Return (X, Y) of the center of cell containing provided text 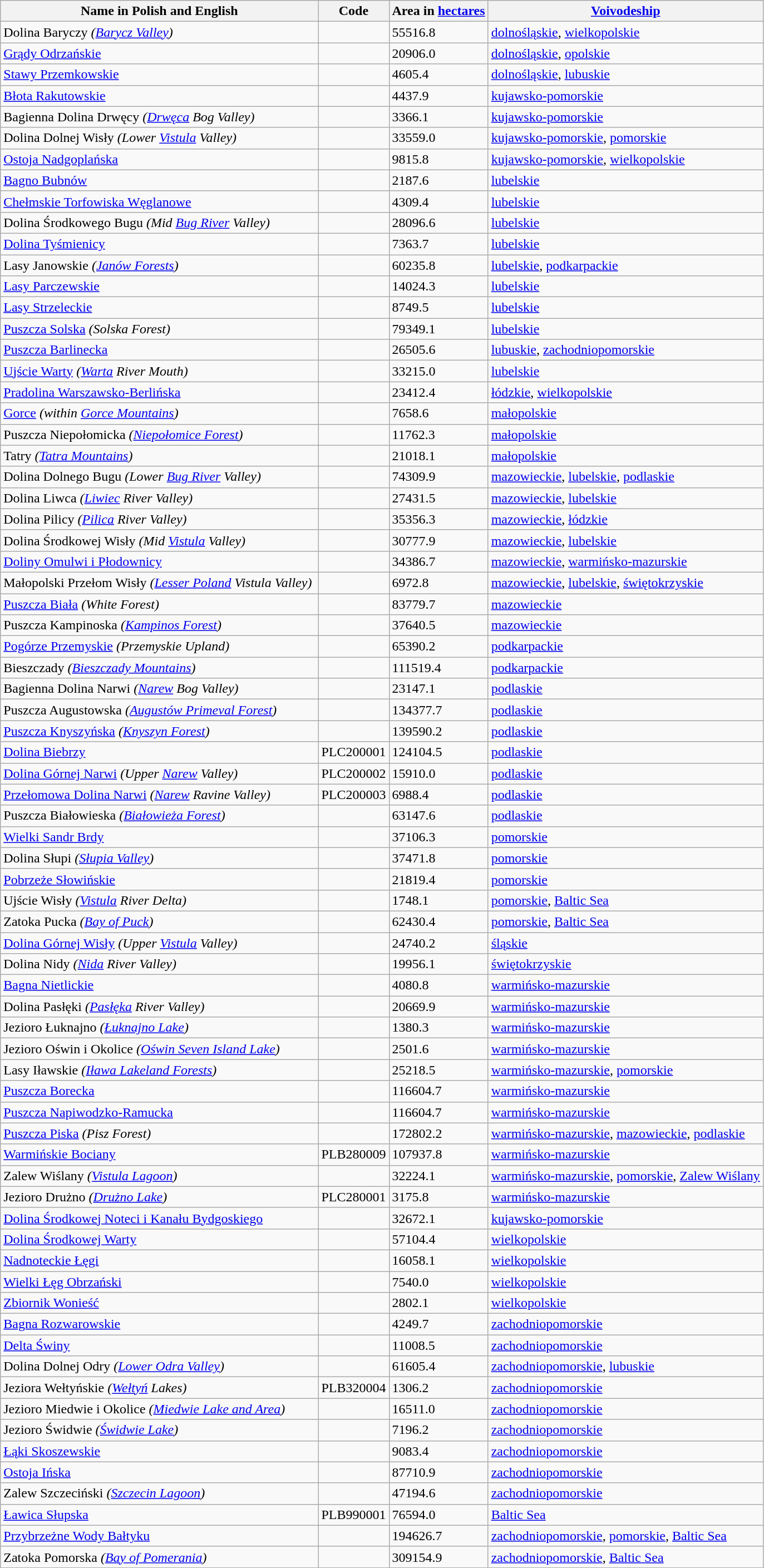
Dolina Środkowej Wisły (Mid Vistula Valley) (159, 540)
Małopolski Przełom Wisły (Lesser Poland Vistula Valley) (159, 583)
7658.6 (438, 413)
34386.7 (438, 561)
PLB320004 (354, 1388)
76594.0 (438, 1515)
Pradolina Warszawsko-Berlińska (159, 392)
Puszcza Barlinecka (159, 350)
Dolina Dolnej Wisły (Lower Vistula Valley) (159, 138)
Bagienna Dolina Drwęcy (Drwęca Bog Valley) (159, 117)
warmińsko-mazurskie, pomorskie (625, 1070)
33559.0 (438, 138)
11762.3 (438, 435)
Dolina Nidy (Nida River Valley) (159, 964)
25218.5 (438, 1070)
Nadnoteckie Łęgi (159, 1260)
4605.4 (438, 75)
7363.7 (438, 244)
24740.2 (438, 943)
20906.0 (438, 53)
zachodniopomorskie, Baltic Sea (625, 1557)
33215.0 (438, 371)
Puszcza Napiwodzko-Ramucka (159, 1112)
Puszcza Niepołomicka (Niepołomice Forest) (159, 435)
35356.3 (438, 519)
Bagienna Dolina Narwi (Narew Bog Valley) (159, 689)
Warmińskie Bociany (159, 1155)
Lasy Parczewskie (159, 287)
21819.4 (438, 879)
Lasy Iławskie (Iława Lakeland Forests) (159, 1070)
łódzkie, wielkopolskie (625, 392)
Pogórze Przemyskie (Przemyskie Upland) (159, 647)
19956.1 (438, 964)
Pobrzeże Słowińskie (159, 879)
kujawsko-pomorskie, wielkopolskie (625, 159)
Puszcza Piska (Pisz Forest) (159, 1133)
309154.9 (438, 1557)
warmińsko-mazurskie, pomorskie, Zalew Wiślany (625, 1176)
139590.2 (438, 731)
Dolina Środkowej Noteci i Kanału Bydgoskiego (159, 1218)
Puszcza Solska (Solska Forest) (159, 329)
Doliny Omulwi i Płodownicy (159, 561)
Puszcza Borecka (159, 1091)
Błota Rakutowskie (159, 96)
Area in hectares (438, 11)
Bieszczady (Bieszczady Mountains) (159, 668)
Zalew Szczeciński (Szczecin Lagoon) (159, 1493)
Ławica Słupska (159, 1515)
Puszcza Knyszyńska (Knyszyn Forest) (159, 731)
Zatoka Pomorska (Bay of Pomerania) (159, 1557)
Puszcza Augustowska (Augustów Primeval Forest) (159, 710)
świętokrzyskie (625, 964)
55516.8 (438, 32)
Tatry (Tatra Mountains) (159, 456)
60235.8 (438, 265)
Delta Świny (159, 1345)
PLB280009 (354, 1155)
Przełomowa Dolina Narwi (Narew Ravine Valley) (159, 795)
30777.9 (438, 540)
Jeziora Wełtyńskie (Wełtyń Lakes) (159, 1388)
9815.8 (438, 159)
3366.1 (438, 117)
mazowieckie, warmińsko-mazurskie (625, 561)
107937.8 (438, 1155)
28096.6 (438, 223)
7196.2 (438, 1430)
lubuskie, zachodniopomorskie (625, 350)
Ostoja Ińska (159, 1472)
zachodniopomorskie, lubuskie (625, 1367)
śląskie (625, 943)
Jezioro Świdwie (Świdwie Lake) (159, 1430)
14024.3 (438, 287)
63147.6 (438, 816)
Ostoja Nadgoplańska (159, 159)
warmińsko-mazurskie, mazowieckie, podlaskie (625, 1133)
57104.4 (438, 1239)
16511.0 (438, 1409)
Dolina Pilicy (Pilica River Valley) (159, 519)
74309.9 (438, 477)
8749.5 (438, 308)
32224.1 (438, 1176)
Puszcza Kampinoska (Kampinos Forest) (159, 625)
6972.8 (438, 583)
PLB990001 (354, 1515)
1748.1 (438, 900)
Bagna Rozwarowskie (159, 1324)
Jezioro Oświn i Okolice (Oświn Seven Island Lake) (159, 1049)
47194.6 (438, 1493)
65390.2 (438, 647)
Dolina Środkowego Bugu (Mid Bug River Valley) (159, 223)
Dolina Górnej Narwi (Upper Narew Valley) (159, 773)
83779.7 (438, 604)
124104.5 (438, 752)
Wielki Sandr Brdy (159, 837)
Wielki Łęg Obrzański (159, 1281)
37106.3 (438, 837)
mazowieckie, lubelskie, podlaskie (625, 477)
Lasy Strzeleckie (159, 308)
PLC280001 (354, 1197)
62430.4 (438, 921)
Jezioro Miedwie i Okolice (Miedwie Lake and Area) (159, 1409)
1380.3 (438, 1028)
15910.0 (438, 773)
Code (354, 11)
7540.0 (438, 1281)
mazowieckie, lubelskie, świętokrzyskie (625, 583)
4309.4 (438, 201)
4249.7 (438, 1324)
Gorce (within Gorce Mountains) (159, 413)
6988.4 (438, 795)
Dolina Biebrzy (159, 752)
23412.4 (438, 392)
Dolina Dolnego Bugu (Lower Bug River Valley) (159, 477)
Dolina Liwca (Liwiec River Valley) (159, 498)
Name in Polish and English (159, 11)
Dolina Baryczy (Barycz Valley) (159, 32)
1306.2 (438, 1388)
134377.7 (438, 710)
79349.1 (438, 329)
Zatoka Pucka (Bay of Puck) (159, 921)
21018.1 (438, 456)
kujawsko-pomorskie, pomorskie (625, 138)
87710.9 (438, 1472)
mazowieckie, łódzkie (625, 519)
Stawy Przemkowskie (159, 75)
Zbiornik Wonieść (159, 1303)
Dolina Tyśmienicy (159, 244)
Bagna Nietlickie (159, 985)
9083.4 (438, 1451)
Łąki Skoszewskie (159, 1451)
2501.6 (438, 1049)
dolnośląskie, wielkopolskie (625, 32)
4080.8 (438, 985)
Przybrzeżne Wody Bałtyku (159, 1536)
Puszcza Białowieska (Białowieża Forest) (159, 816)
Dolina Środkowej Warty (159, 1239)
Ujście Wisły (Vistula River Delta) (159, 900)
37471.8 (438, 858)
Voivodeship (625, 11)
20669.9 (438, 1007)
Dolina Dolnej Odry (Lower Odra Valley) (159, 1367)
27431.5 (438, 498)
4437.9 (438, 96)
Jezioro Łuknajno (Łuknajno Lake) (159, 1028)
dolnośląskie, opolskie (625, 53)
Jezioro Drużno (Drużno Lake) (159, 1197)
194626.7 (438, 1536)
Puszcza Biała (White Forest) (159, 604)
Lasy Janowskie (Janów Forests) (159, 265)
37640.5 (438, 625)
zachodniopomorskie, pomorskie, Baltic Sea (625, 1536)
32672.1 (438, 1218)
172802.2 (438, 1133)
Dolina Górnej Wisły (Upper Vistula Valley) (159, 943)
3175.8 (438, 1197)
Ujście Warty (Warta River Mouth) (159, 371)
dolnośląskie, lubuskie (625, 75)
26505.6 (438, 350)
Chełmskie Torfowiska Węglanowe (159, 201)
PLC200002 (354, 773)
Bagno Bubnów (159, 180)
Grądy Odrzańskie (159, 53)
PLC200003 (354, 795)
23147.1 (438, 689)
16058.1 (438, 1260)
2187.6 (438, 180)
lubelskie, podkarpackie (625, 265)
PLC200001 (354, 752)
Baltic Sea (625, 1515)
11008.5 (438, 1345)
Dolina Pasłęki (Pasłęka River Valley) (159, 1007)
Zalew Wiślany (Vistula Lagoon) (159, 1176)
Dolina Słupi (Słupia Valley) (159, 858)
61605.4 (438, 1367)
2802.1 (438, 1303)
111519.4 (438, 668)
